Identify which cell holds the provided text, then report its [x, y] central coordinate. 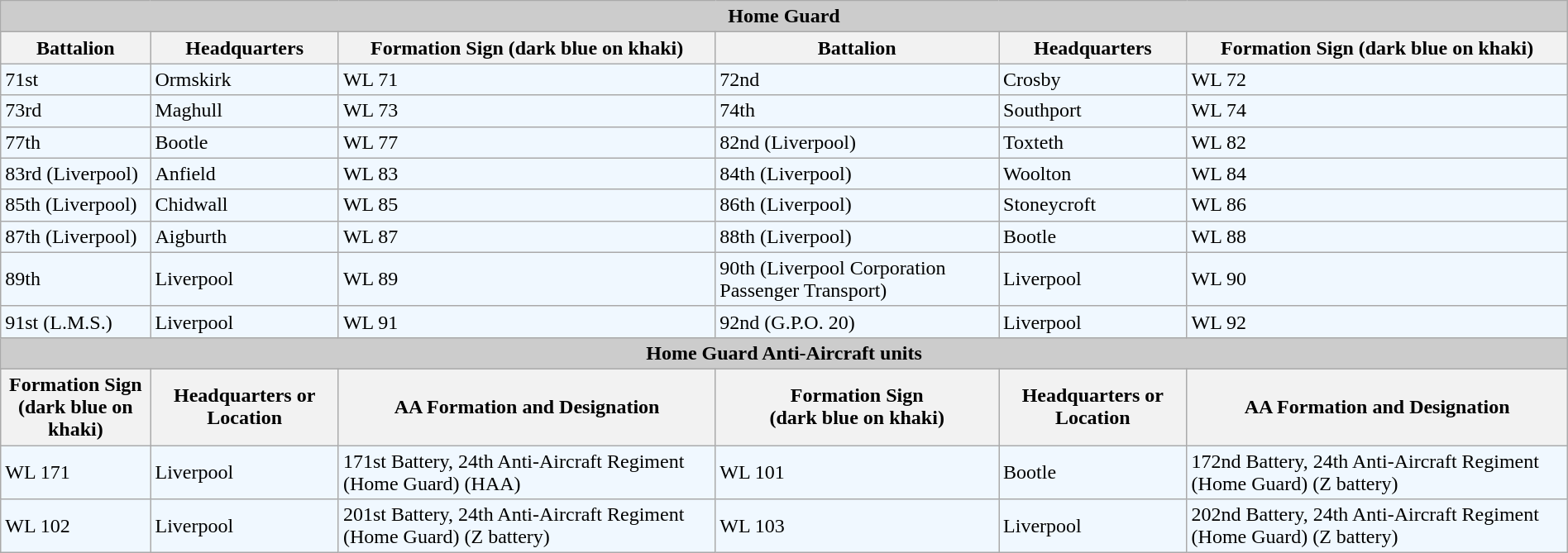
WL 71 [526, 79]
Woolton [1093, 174]
WL 73 [526, 111]
WL 171 [76, 471]
WL 83 [526, 174]
WL 74 [1377, 111]
WL 90 [1377, 279]
82nd (Liverpool) [857, 142]
WL 89 [526, 279]
172nd Battery, 24th Anti-Aircraft Regiment (Home Guard) (Z battery) [1377, 471]
88th (Liverpool) [857, 236]
Maghull [245, 111]
WL 88 [1377, 236]
71st [76, 79]
Aigburth [245, 236]
201st Battery, 24th Anti-Aircraft Regiment (Home Guard) (Z battery) [526, 526]
Home Guard Anti-Aircraft units [784, 353]
171st Battery, 24th Anti-Aircraft Regiment (Home Guard) (HAA) [526, 471]
WL 85 [526, 205]
WL 103 [857, 526]
Home Guard [784, 17]
WL 91 [526, 322]
Stoneycroft [1093, 205]
Toxteth [1093, 142]
WL 82 [1377, 142]
Ormskirk [245, 79]
Chidwall [245, 205]
77th [76, 142]
WL 92 [1377, 322]
WL 102 [76, 526]
85th (Liverpool) [76, 205]
84th (Liverpool) [857, 174]
Southport [1093, 111]
92nd (G.P.O. 20) [857, 322]
87th (Liverpool) [76, 236]
74th [857, 111]
89th [76, 279]
72nd [857, 79]
WL 86 [1377, 205]
90th (Liverpool Corporation Passenger Transport) [857, 279]
Anfield [245, 174]
WL 84 [1377, 174]
73rd [76, 111]
91st (L.M.S.) [76, 322]
WL 87 [526, 236]
202nd Battery, 24th Anti-Aircraft Regiment (Home Guard) (Z battery) [1377, 526]
86th (Liverpool) [857, 205]
WL 101 [857, 471]
WL 72 [1377, 79]
83rd (Liverpool) [76, 174]
Crosby [1093, 79]
WL 77 [526, 142]
